Detect which cell encompasses the target text, then output its (x, y) center coordinate. 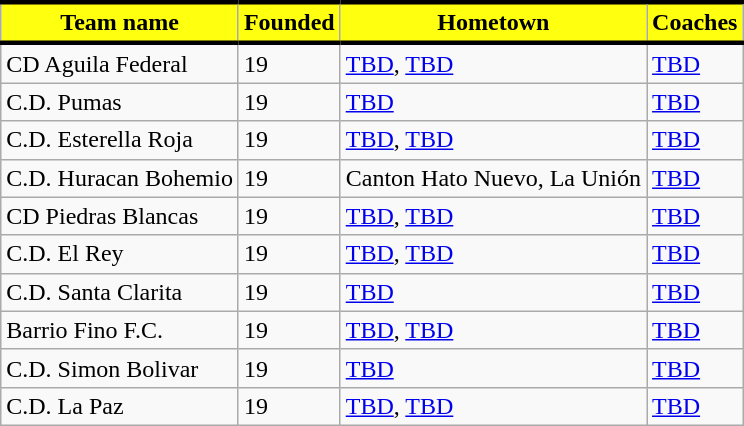
CD Aguila Federal (120, 63)
C.D. Pumas (120, 102)
Hometown (493, 22)
Founded (289, 22)
C.D. El Rey (120, 254)
C.D. La Paz (120, 406)
Coaches (695, 22)
Canton Hato Nuevo, La Unión (493, 178)
C.D. Esterella Roja (120, 140)
CD Piedras Blancas (120, 216)
C.D. Huracan Bohemio (120, 178)
Team name (120, 22)
Barrio Fino F.C. (120, 330)
C.D. Simon Bolivar (120, 368)
C.D. Santa Clarita (120, 292)
